Return [x, y] of the center of cell containing provided text 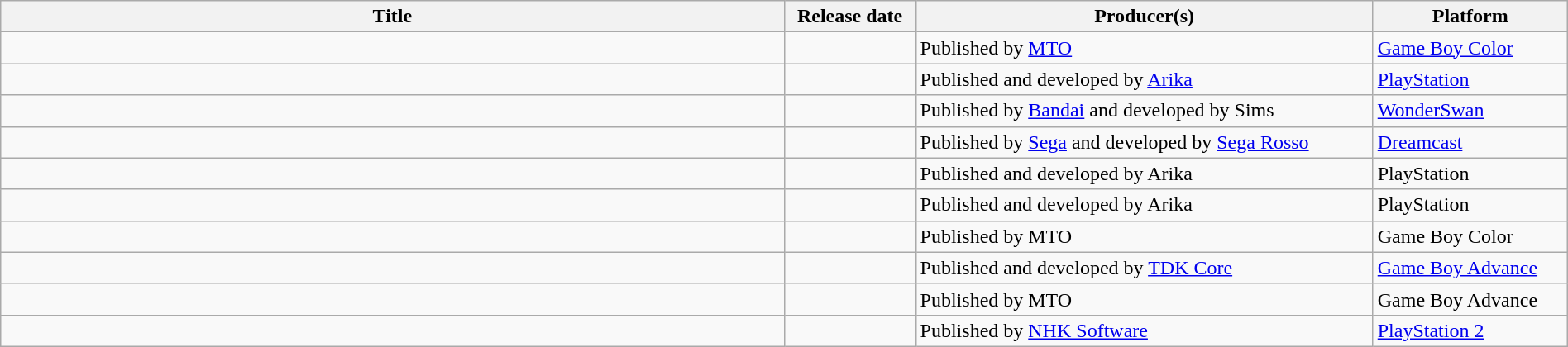
Published by Sega and developed by Sega Rosso [1145, 142]
Producer(s) [1145, 17]
Published by Bandai and developed by Sims [1145, 111]
Platform [1470, 17]
Published by NHK Software [1145, 330]
Dreamcast [1470, 142]
WonderSwan [1470, 111]
Title [392, 17]
PlayStation 2 [1470, 330]
Release date [850, 17]
Published and developed by TDK Core [1145, 268]
